Return the [x, y] coordinate for the center point of the cell that contains the specified text.  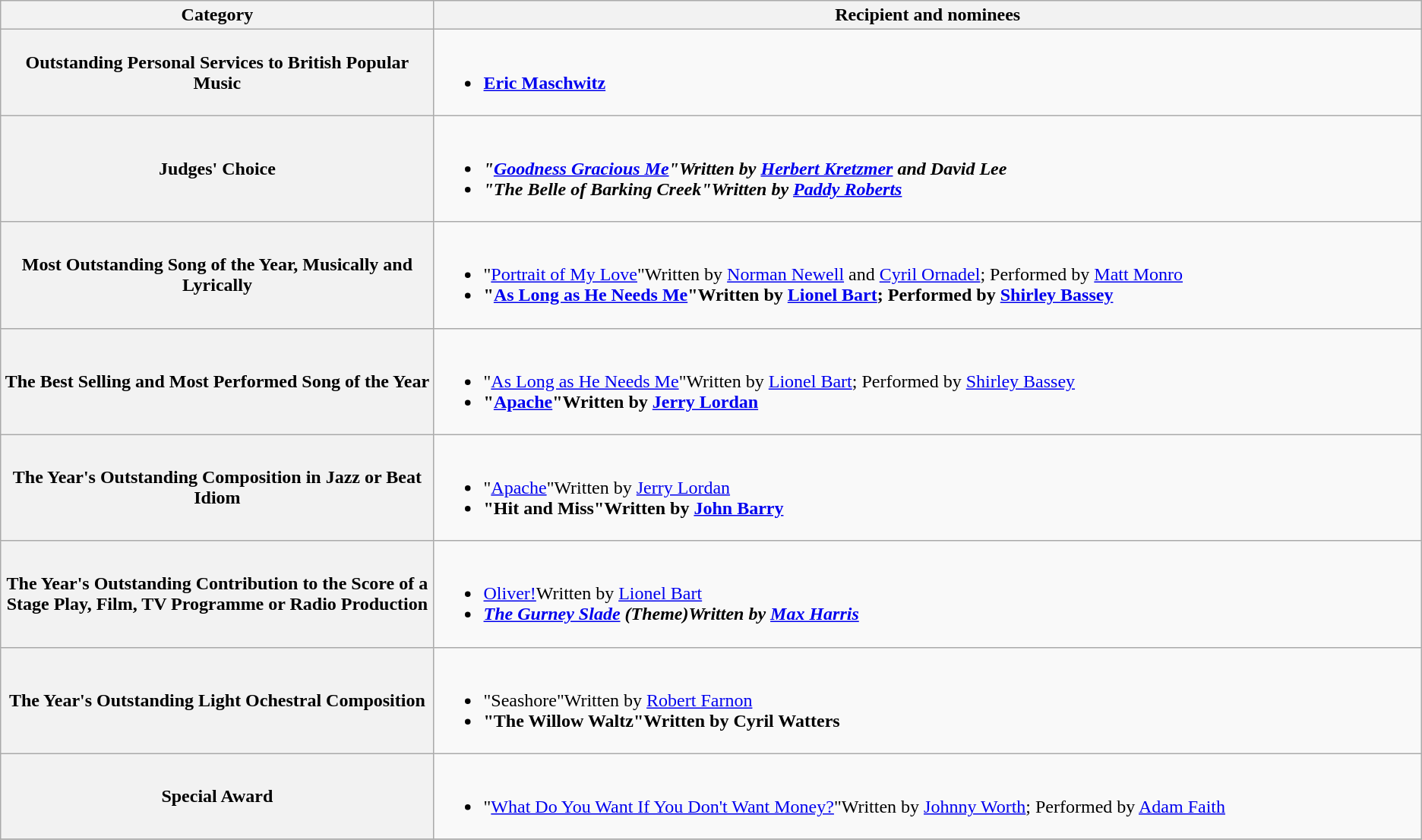
Oliver!Written by Lionel BartThe Gurney Slade (Theme)Written by Max Harris [927, 594]
The Year's Outstanding Contribution to the Score of a Stage Play, Film, TV Programme or Radio Production [217, 594]
Recipient and nominees [927, 15]
"As Long as He Needs Me"Written by Lionel Bart; Performed by Shirley Bassey"Apache"Written by Jerry Lordan [927, 381]
"Goodness Gracious Me"Written by Herbert Kretzmer and David Lee"The Belle of Barking Creek"Written by Paddy Roberts [927, 169]
The Year's Outstanding Composition in Jazz or Beat Idiom [217, 488]
Eric Maschwitz [927, 73]
Most Outstanding Song of the Year, Musically and Lyrically [217, 275]
"Apache"Written by Jerry Lordan"Hit and Miss"Written by John Barry [927, 488]
Judges' Choice [217, 169]
"Seashore"Written by Robert Farnon"The Willow Waltz"Written by Cyril Watters [927, 700]
The Best Selling and Most Performed Song of the Year [217, 381]
Special Award [217, 796]
The Year's Outstanding Light Ochestral Composition [217, 700]
Outstanding Personal Services to British Popular Music [217, 73]
Category [217, 15]
"What Do You Want If You Don't Want Money?"Written by Johnny Worth; Performed by Adam Faith [927, 796]
